Extract the [X, Y] coordinate from the center of the cell holding the provided text.  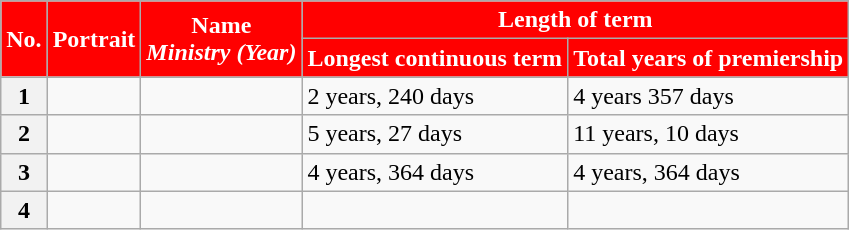
4 [24, 210]
2 [24, 134]
Longest continuous term [435, 58]
No. [24, 39]
Total years of premiership [708, 58]
Portrait [94, 39]
11 years, 10 days [708, 134]
5 years, 27 days [435, 134]
2 years, 240 days [435, 96]
NameMinistry (Year) [222, 39]
1 [24, 96]
4 years 357 days [708, 96]
3 [24, 172]
Length of term [576, 20]
